Output the [x, y] coordinate of the center of the cell containing the given text.  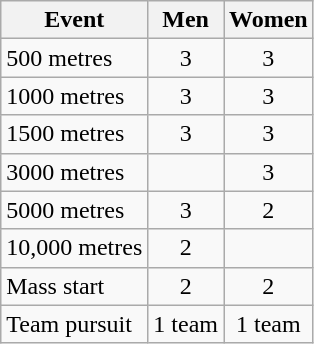
5000 metres [74, 210]
1000 metres [74, 96]
Team pursuit [74, 324]
3000 metres [74, 172]
Event [74, 20]
Women [269, 20]
1500 metres [74, 134]
Men [186, 20]
10,000 metres [74, 248]
Mass start [74, 286]
500 metres [74, 58]
